Capture the cell that displays the provided text and extract its [X, Y] central coordinate. 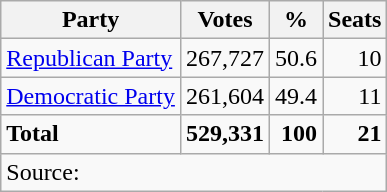
Republican Party [91, 58]
Total [91, 134]
267,727 [224, 58]
100 [296, 134]
Votes [224, 20]
% [296, 20]
529,331 [224, 134]
50.6 [296, 58]
261,604 [224, 96]
Seats [355, 20]
Source: [194, 172]
11 [355, 96]
10 [355, 58]
49.4 [296, 96]
21 [355, 134]
Party [91, 20]
Democratic Party [91, 96]
